From the cell containing the given text, extract its center point as (X, Y) coordinate. 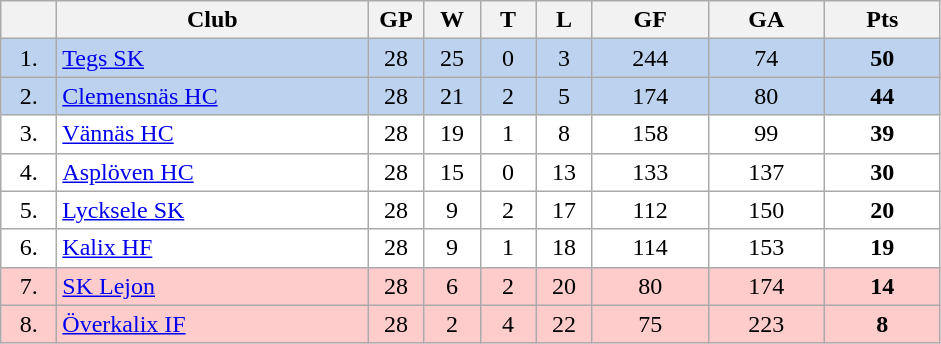
22 (564, 324)
Överkalix IF (212, 324)
3 (564, 58)
4. (29, 172)
153 (766, 248)
50 (882, 58)
5. (29, 210)
6. (29, 248)
GA (766, 20)
150 (766, 210)
Tegs SK (212, 58)
Clemensnäs HC (212, 96)
30 (882, 172)
T (508, 20)
223 (766, 324)
13 (564, 172)
GP (396, 20)
7. (29, 286)
99 (766, 134)
Lycksele SK (212, 210)
GF (650, 20)
SK Lejon (212, 286)
25 (452, 58)
112 (650, 210)
Pts (882, 20)
W (452, 20)
21 (452, 96)
44 (882, 96)
1. (29, 58)
244 (650, 58)
137 (766, 172)
74 (766, 58)
18 (564, 248)
114 (650, 248)
Club (212, 20)
8. (29, 324)
14 (882, 286)
Asplöven HC (212, 172)
5 (564, 96)
6 (452, 286)
17 (564, 210)
15 (452, 172)
2. (29, 96)
158 (650, 134)
39 (882, 134)
Vännäs HC (212, 134)
L (564, 20)
4 (508, 324)
133 (650, 172)
3. (29, 134)
Kalix HF (212, 248)
75 (650, 324)
